Scan for the cell matching the given text and deliver its (x, y) coordinate at center. 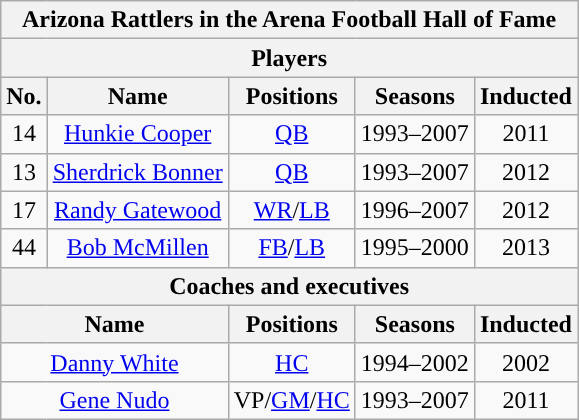
Players (290, 58)
2002 (526, 362)
14 (24, 134)
No. (24, 96)
13 (24, 172)
44 (24, 248)
1994–2002 (414, 362)
Danny White (114, 362)
1996–2007 (414, 210)
HC (292, 362)
Arizona Rattlers in the Arena Football Hall of Fame (290, 20)
2013 (526, 248)
Sherdrick Bonner (138, 172)
WR/LB (292, 210)
VP/GM/HC (292, 400)
Hunkie Cooper (138, 134)
Randy Gatewood (138, 210)
17 (24, 210)
Coaches and executives (290, 286)
1995–2000 (414, 248)
Gene Nudo (114, 400)
Bob McMillen (138, 248)
FB/LB (292, 248)
